Detect which cell encompasses the target text, then output its (x, y) center coordinate. 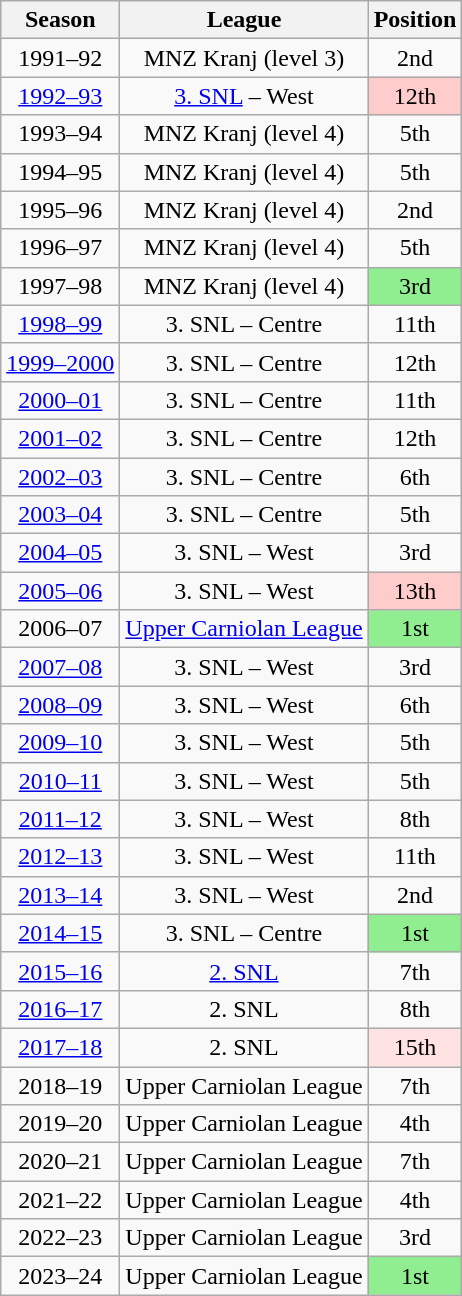
2021–22 (60, 1200)
Position (415, 20)
MNZ Kranj (level 3) (244, 58)
2007–08 (60, 667)
2001–02 (60, 438)
2000–01 (60, 400)
2018–19 (60, 1085)
2004–05 (60, 553)
2011–12 (60, 819)
2012–13 (60, 857)
1991–92 (60, 58)
15th (415, 1047)
1995–96 (60, 210)
2009–10 (60, 743)
2010–11 (60, 781)
League (244, 20)
1999–2000 (60, 362)
1997–98 (60, 286)
2019–20 (60, 1124)
1998–99 (60, 324)
1992–93 (60, 96)
2006–07 (60, 629)
2015–16 (60, 971)
2016–17 (60, 1009)
1996–97 (60, 248)
2008–09 (60, 705)
2002–03 (60, 477)
2020–21 (60, 1162)
1993–94 (60, 134)
2003–04 (60, 515)
2014–15 (60, 933)
2005–06 (60, 591)
2013–14 (60, 895)
1994–95 (60, 172)
2023–24 (60, 1276)
2017–18 (60, 1047)
2022–23 (60, 1238)
13th (415, 591)
Season (60, 20)
